From the cell containing the given text, extract its center point as [x, y] coordinate. 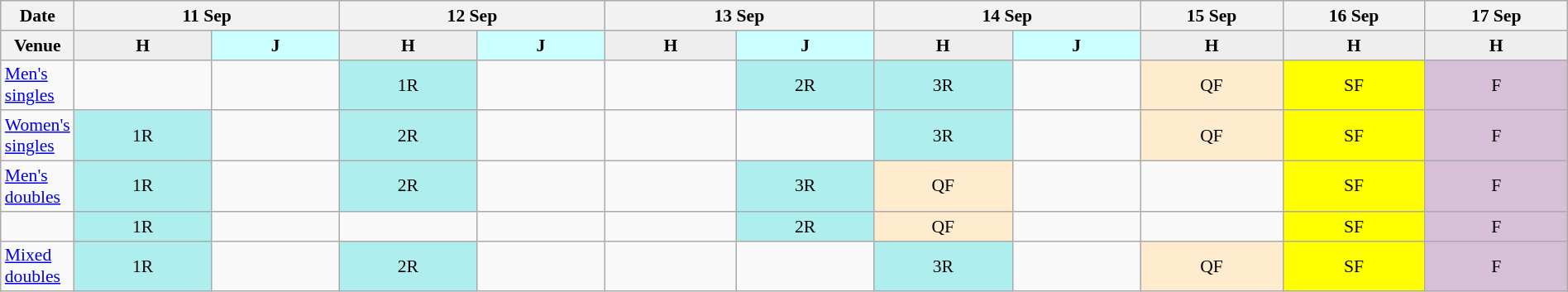
Mixed doubles [38, 266]
11 Sep [207, 16]
Date [38, 16]
Venue [38, 45]
12 Sep [473, 16]
Men's doubles [38, 185]
Men's singles [38, 84]
14 Sep [1007, 16]
16 Sep [1354, 16]
17 Sep [1496, 16]
13 Sep [739, 16]
Women's singles [38, 136]
15 Sep [1212, 16]
